Capture the cell that displays the provided text and extract its (x, y) central coordinate. 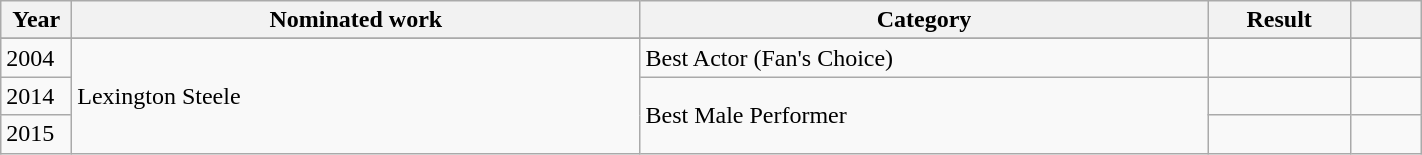
Result (1279, 20)
Year (36, 20)
Best Male Performer (924, 115)
Best Actor (Fan's Choice) (924, 58)
Category (924, 20)
Nominated work (356, 20)
2014 (36, 96)
2004 (36, 58)
Lexington Steele (356, 96)
2015 (36, 134)
